From the cell containing the given text, extract its center point as [x, y] coordinate. 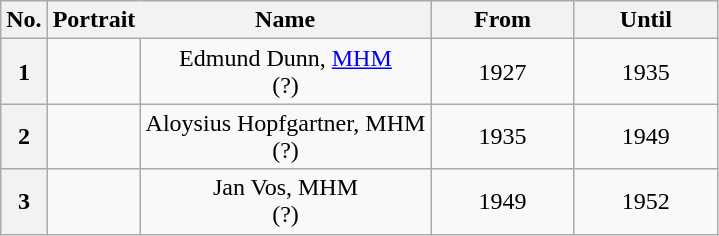
Name [286, 20]
No. [24, 20]
1952 [646, 202]
Edmund Dunn, MHM (?) [286, 72]
Aloysius Hopfgartner, MHM (?) [286, 136]
Portrait [94, 20]
1927 [502, 72]
From [502, 20]
Until [646, 20]
2 [24, 136]
Jan Vos, MHM (?) [286, 202]
1 [24, 72]
3 [24, 202]
